Capture the cell that displays the provided text and extract its [x, y] central coordinate. 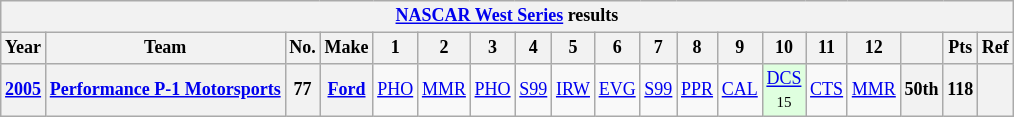
Performance P-1 Motorsports [165, 90]
NASCAR West Series results [507, 16]
Team [165, 48]
118 [960, 90]
DCS15 [784, 90]
IRW [574, 90]
CAL [740, 90]
No. [302, 48]
EVG [617, 90]
77 [302, 90]
4 [534, 48]
1 [396, 48]
5 [574, 48]
PPR [698, 90]
Pts [960, 48]
Ref [996, 48]
7 [658, 48]
Year [24, 48]
12 [874, 48]
10 [784, 48]
2 [444, 48]
Make [346, 48]
6 [617, 48]
3 [492, 48]
Ford [346, 90]
CTS [827, 90]
11 [827, 48]
9 [740, 48]
2005 [24, 90]
50th [922, 90]
8 [698, 48]
